Find where the given text appears and provide that cell's center as [X, Y] coordinate. 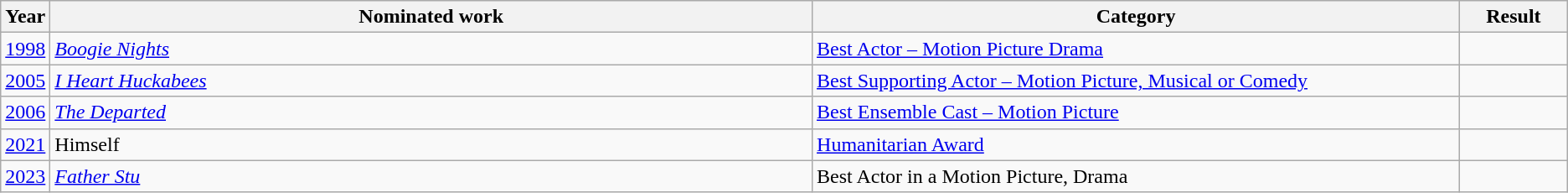
Father Stu [431, 176]
Best Supporting Actor – Motion Picture, Musical or Comedy [1136, 81]
1998 [25, 49]
2023 [25, 176]
I Heart Huckabees [431, 81]
Year [25, 17]
2006 [25, 112]
2021 [25, 144]
Boogie Nights [431, 49]
Best Ensemble Cast – Motion Picture [1136, 112]
Result [1514, 17]
The Departed [431, 112]
Nominated work [431, 17]
Himself [431, 144]
Best Actor in a Motion Picture, Drama [1136, 176]
Best Actor – Motion Picture Drama [1136, 49]
2005 [25, 81]
Category [1136, 17]
Humanitarian Award [1136, 144]
